Find where the given text appears and provide that cell's center as [X, Y] coordinate. 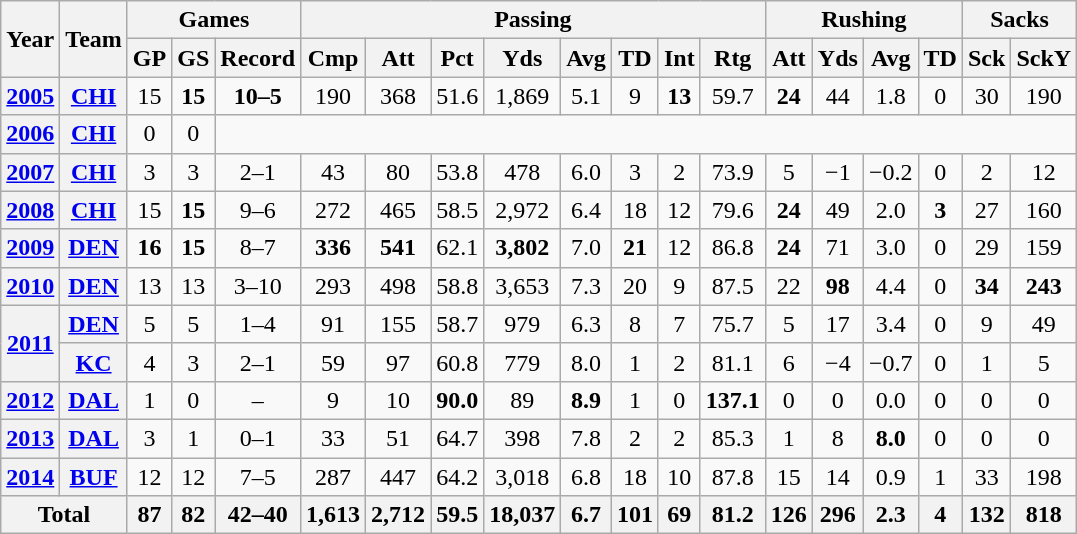
Sck [986, 58]
1–4 [258, 324]
6.7 [586, 515]
Team [94, 39]
2.3 [890, 515]
59.5 [458, 515]
3,653 [522, 286]
64.7 [458, 438]
7.0 [586, 248]
73.9 [732, 172]
58.5 [458, 210]
KC [94, 362]
4.4 [890, 286]
101 [634, 515]
779 [522, 362]
−4 [838, 362]
86.8 [732, 248]
465 [398, 210]
69 [679, 515]
– [258, 400]
Rtg [732, 58]
5.1 [586, 96]
−0.2 [890, 172]
97 [398, 362]
22 [788, 286]
336 [334, 248]
16 [149, 248]
30 [986, 96]
2,712 [398, 515]
Games [214, 20]
91 [334, 324]
0.9 [890, 477]
2011 [30, 343]
79.6 [732, 210]
3–10 [258, 286]
58.7 [458, 324]
53.8 [458, 172]
Total [64, 515]
GS [194, 58]
2009 [30, 248]
3,018 [522, 477]
2012 [30, 400]
98 [838, 286]
2005 [30, 96]
287 [334, 477]
Pct [458, 58]
3.4 [890, 324]
10–5 [258, 96]
18,037 [522, 515]
3.0 [890, 248]
478 [522, 172]
3,802 [522, 248]
7–5 [258, 477]
64.2 [458, 477]
126 [788, 515]
87.5 [732, 286]
SckY [1044, 58]
21 [634, 248]
132 [986, 515]
34 [986, 286]
1,869 [522, 96]
−0.7 [890, 362]
Record [258, 58]
6.0 [586, 172]
7.3 [586, 286]
243 [1044, 286]
51 [398, 438]
541 [398, 248]
155 [398, 324]
198 [1044, 477]
8–7 [258, 248]
818 [1044, 515]
2,972 [522, 210]
60.8 [458, 362]
90.0 [458, 400]
87 [149, 515]
1,613 [334, 515]
27 [986, 210]
9–6 [258, 210]
89 [522, 400]
Passing [534, 20]
−1 [838, 172]
17 [838, 324]
7.8 [586, 438]
296 [838, 515]
43 [334, 172]
1.8 [890, 96]
GP [149, 58]
Int [679, 58]
62.1 [458, 248]
6.3 [586, 324]
368 [398, 96]
80 [398, 172]
81.1 [732, 362]
59 [334, 362]
6.8 [586, 477]
85.3 [732, 438]
51.6 [458, 96]
2010 [30, 286]
272 [334, 210]
Cmp [334, 58]
979 [522, 324]
2006 [30, 134]
160 [1044, 210]
2007 [30, 172]
Rushing [864, 20]
58.8 [458, 286]
Year [30, 39]
71 [838, 248]
447 [398, 477]
59.7 [732, 96]
81.2 [732, 515]
0.0 [890, 400]
BUF [94, 477]
20 [634, 286]
29 [986, 248]
14 [838, 477]
Sacks [1019, 20]
6 [788, 362]
7 [679, 324]
42–40 [258, 515]
2014 [30, 477]
2.0 [890, 210]
2013 [30, 438]
0–1 [258, 438]
159 [1044, 248]
398 [522, 438]
82 [194, 515]
44 [838, 96]
75.7 [732, 324]
6.4 [586, 210]
137.1 [732, 400]
2008 [30, 210]
8.9 [586, 400]
293 [334, 286]
87.8 [732, 477]
498 [398, 286]
